Pinpoint the cell where the given text exists, returning its (x, y) midpoint coordinate. 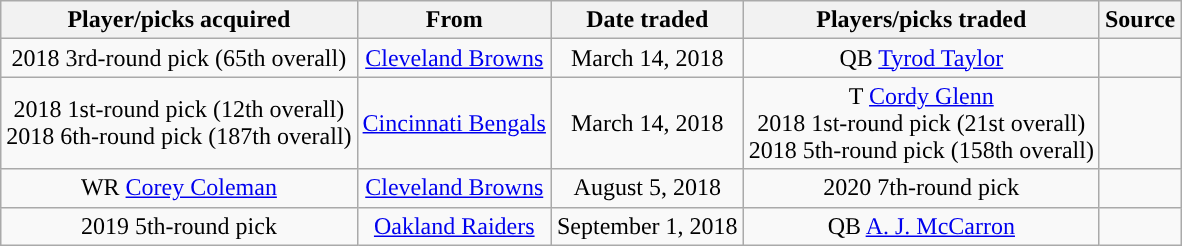
Oakland Raiders (454, 226)
2018 1st-round pick (12th overall) 2018 6th-round pick (187th overall) (179, 123)
QB Tyrod Taylor (921, 58)
Player/picks acquired (179, 20)
Cincinnati Bengals (454, 123)
Players/picks traded (921, 20)
WR Corey Coleman (179, 188)
Date traded (647, 20)
Source (1140, 20)
2020 7th-round pick (921, 188)
September 1, 2018 (647, 226)
2018 3rd-round pick (65th overall) (179, 58)
QB A. J. McCarron (921, 226)
From (454, 20)
2019 5th-round pick (179, 226)
T Cordy Glenn2018 1st-round pick (21st overall)2018 5th-round pick (158th overall) (921, 123)
August 5, 2018 (647, 188)
